Output the (X, Y) coordinate of the center of the cell containing the given text.  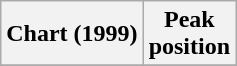
Peakposition (189, 34)
Chart (1999) (72, 34)
